Search for the cell housing the specified text and yield its (x, y) center coordinate. 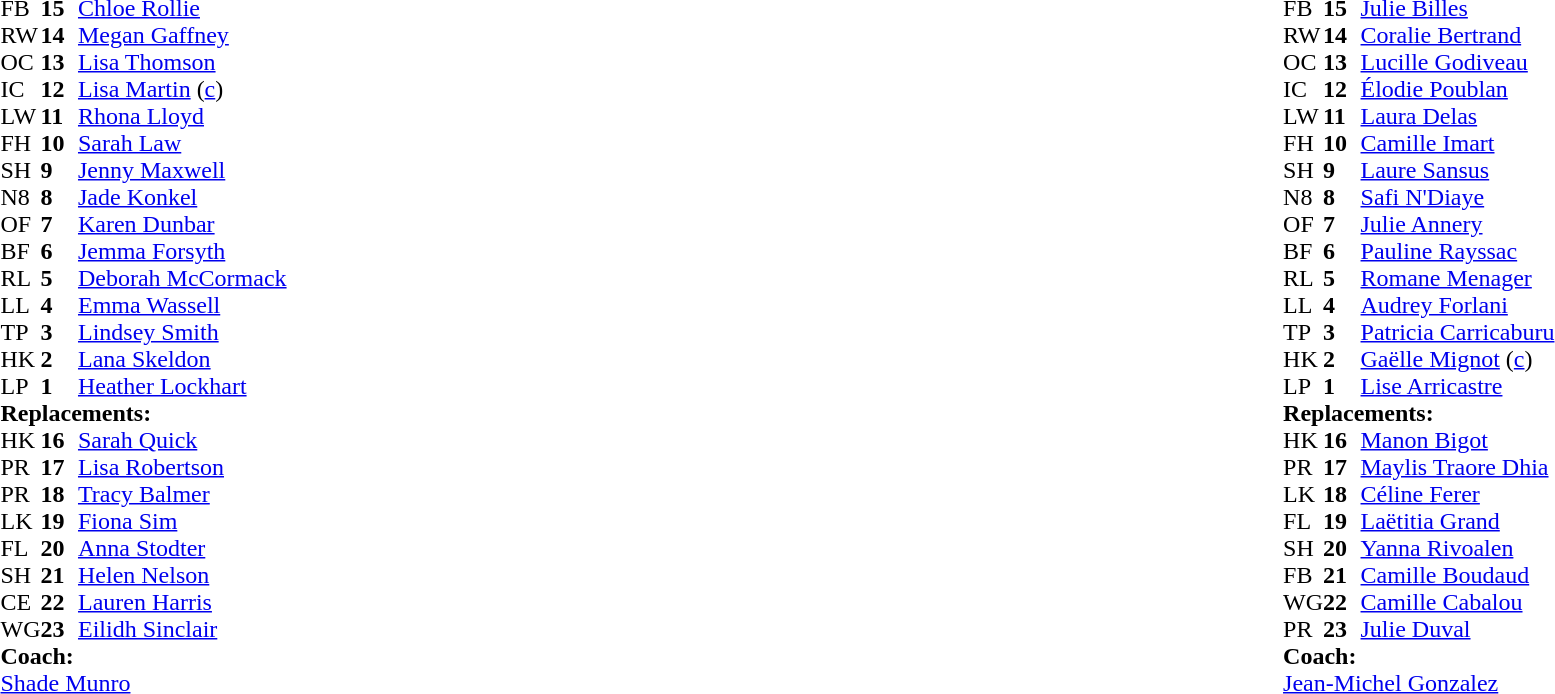
Rhona Lloyd (182, 116)
Lana Skeldon (182, 360)
Lauren Harris (182, 602)
Jade Konkel (182, 198)
Camille Cabalou (1458, 602)
Patricia Carricaburu (1458, 332)
Julie Duval (1458, 630)
Élodie Poublan (1458, 90)
Jemma Forsyth (182, 252)
CE (20, 602)
Romane Menager (1458, 278)
FB (1303, 576)
Karen Dunbar (182, 224)
Fiona Sim (182, 522)
Camille Boudaud (1458, 576)
Céline Ferer (1458, 494)
Lise Arricastre (1458, 386)
Pauline Rayssac (1458, 252)
Helen Nelson (182, 576)
Safi N'Diaye (1458, 198)
Lisa Robertson (182, 468)
Emma Wassell (182, 306)
Heather Lockhart (182, 386)
Jenny Maxwell (182, 170)
Laure Sansus (1458, 170)
Lisa Martin (c) (182, 90)
Yanna Rivoalen (1458, 548)
Coralie Bertrand (1458, 36)
Lisa Thomson (182, 62)
Sarah Law (182, 144)
Tracy Balmer (182, 494)
Sarah Quick (182, 440)
Gaëlle Mignot (c) (1458, 360)
Lindsey Smith (182, 332)
Megan Gaffney (182, 36)
Audrey Forlani (1458, 306)
Deborah McCormack (182, 278)
Anna Stodter (182, 548)
Lucille Godiveau (1458, 62)
Camille Imart (1458, 144)
Julie Annery (1458, 224)
Eilidh Sinclair (182, 630)
Laura Delas (1458, 116)
Maylis Traore Dhia (1458, 468)
Laëtitia Grand (1458, 522)
Manon Bigot (1458, 440)
